Find where the given text appears and provide that cell's center as [X, Y] coordinate. 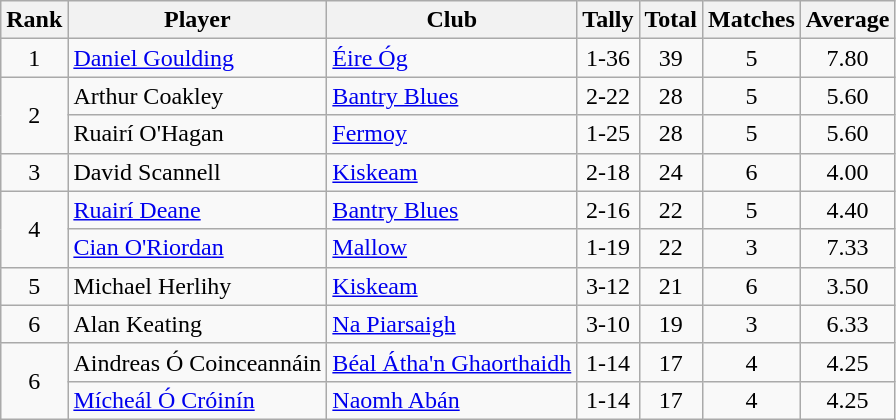
Rank [34, 20]
1-25 [608, 134]
6.33 [848, 324]
Club [452, 20]
Tally [608, 20]
Total [671, 20]
Naomh Abán [452, 400]
Ruairí O'Hagan [198, 134]
1-36 [608, 58]
3.50 [848, 286]
39 [671, 58]
Ruairí Deane [198, 210]
Average [848, 20]
Fermoy [452, 134]
Na Piarsaigh [452, 324]
1-19 [608, 248]
Arthur Coakley [198, 96]
21 [671, 286]
7.80 [848, 58]
2 [34, 115]
Michael Herlihy [198, 286]
1 [34, 58]
Matches [752, 20]
Éire Óg [452, 58]
Mallow [452, 248]
Aindreas Ó Coinceannáin [198, 362]
19 [671, 324]
24 [671, 172]
Mícheál Ó Cróinín [198, 400]
Player [198, 20]
2-18 [608, 172]
3-10 [608, 324]
4.40 [848, 210]
Béal Átha'n Ghaorthaidh [452, 362]
7.33 [848, 248]
3-12 [608, 286]
David Scannell [198, 172]
Cian O'Riordan [198, 248]
Alan Keating [198, 324]
Daniel Goulding [198, 58]
2-22 [608, 96]
4.00 [848, 172]
2-16 [608, 210]
